Extract the [x, y] coordinate from the center of the cell holding the provided text.  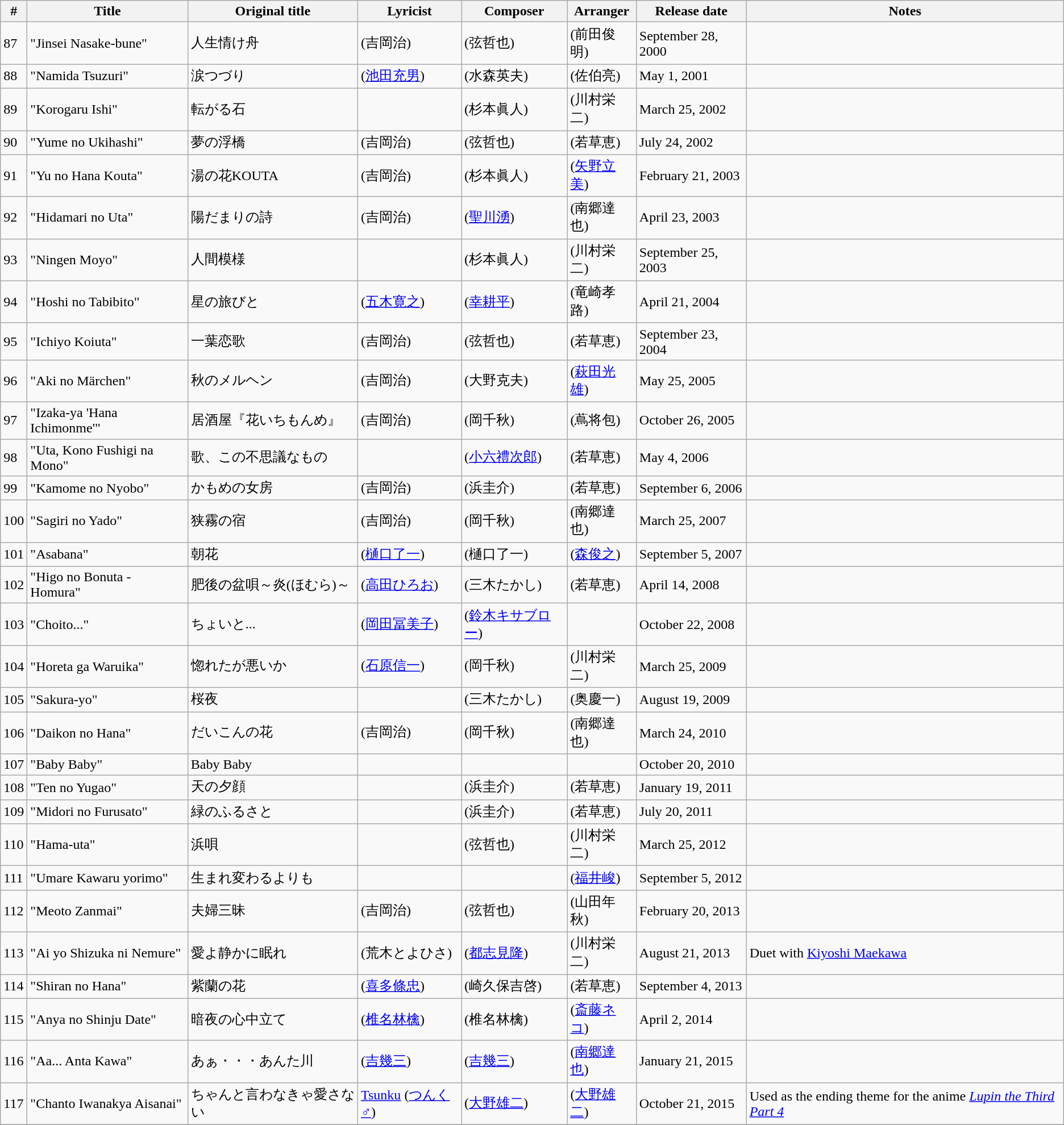
97 [14, 420]
"Asabana" [107, 555]
104 [14, 666]
紫蘭の花 [273, 986]
Tsunku (つんく♂) [410, 1103]
(山田年秋) [601, 911]
September 25, 2003 [691, 260]
108 [14, 788]
98 [14, 457]
"Higo no Bonuta - Homura" [107, 585]
朝花 [273, 555]
"Aa... Anta Kawa" [107, 1061]
"Jinsei Nasake-bune" [107, 43]
February 21, 2003 [691, 176]
101 [14, 555]
99 [14, 489]
"Daikon no Hana" [107, 732]
"Izaka-ya 'Hana Ichimonme'" [107, 420]
(佐伯亮) [601, 76]
116 [14, 1061]
96 [14, 381]
111 [14, 878]
愛よ静かに眠れ [273, 953]
"Choito..." [107, 624]
"Meoto Zanmai" [107, 911]
(石原信一) [410, 666]
"Ichiyo Koiuta" [107, 341]
Baby Baby [273, 765]
# [14, 11]
88 [14, 76]
天の夕顔 [273, 788]
"Ai yo Shizuka ni Nemure" [107, 953]
April 2, 2014 [691, 1019]
103 [14, 624]
(鈴木キサブロー) [514, 624]
April 23, 2003 [691, 218]
夢の浮橋 [273, 143]
Notes [905, 11]
January 21, 2015 [691, 1061]
"Hidamari no Uta" [107, 218]
(萩田光雄) [601, 381]
(幸耕平) [514, 302]
August 21, 2013 [691, 953]
(荒木とよひさ) [410, 953]
(福井峻) [601, 878]
April 14, 2008 [691, 585]
浜唄 [273, 845]
110 [14, 845]
"Uta, Kono Fushigi na Mono" [107, 457]
113 [14, 953]
May 25, 2005 [691, 381]
109 [14, 811]
(都志見隆) [514, 953]
July 24, 2002 [691, 143]
緑のふるさと [273, 811]
桜夜 [273, 700]
107 [14, 765]
91 [14, 176]
居酒屋『花いちもんめ』 [273, 420]
湯の花KOUTA [273, 176]
肥後の盆唄～炎(ほむら)～ [273, 585]
March 25, 2002 [691, 109]
March 25, 2007 [691, 521]
October 21, 2015 [691, 1103]
星の旅びと [273, 302]
93 [14, 260]
February 20, 2013 [691, 911]
(大野克夫) [514, 381]
March 25, 2012 [691, 845]
暗夜の心中立て [273, 1019]
"Umare Kawaru yorimo" [107, 878]
112 [14, 911]
人生情け舟 [273, 43]
(森俊之) [601, 555]
"Sagiri no Yado" [107, 521]
(高田ひろお) [410, 585]
"Sakura-yo" [107, 700]
(岡田冨美子) [410, 624]
September 5, 2012 [691, 878]
あぁ・・・あんた川 [273, 1061]
October 26, 2005 [691, 420]
"Yume no Ukihashi" [107, 143]
かもめの女房 [273, 489]
117 [14, 1103]
(竜崎孝路) [601, 302]
90 [14, 143]
"Hama-uta" [107, 845]
ちょいと... [273, 624]
"Chanto Iwanakya Aisanai" [107, 1103]
(斎藤ネコ) [601, 1019]
105 [14, 700]
October 20, 2010 [691, 765]
狭霧の宿 [273, 521]
Arranger [601, 11]
March 25, 2009 [691, 666]
"Horeta ga Waruika" [107, 666]
夫婦三昧 [273, 911]
涙つづり [273, 76]
"Namida Tsuzuri" [107, 76]
May 4, 2006 [691, 457]
(崎久保吉啓) [514, 986]
(喜多條忠) [410, 986]
August 19, 2009 [691, 700]
102 [14, 585]
"Kamome no Nyobo" [107, 489]
May 1, 2001 [691, 76]
(蔦将包) [601, 420]
Composer [514, 11]
転がる石 [273, 109]
人間模様 [273, 260]
Original title [273, 11]
92 [14, 218]
Lyricist [410, 11]
September 4, 2013 [691, 986]
October 22, 2008 [691, 624]
歌、この不思議なもの [273, 457]
September 5, 2007 [691, 555]
(前田俊明) [601, 43]
惚れたが悪いか [273, 666]
(小六禮次郎) [514, 457]
115 [14, 1019]
106 [14, 732]
(池田充男) [410, 76]
(矢野立美) [601, 176]
July 20, 2011 [691, 811]
"Yu no Hana Kouta" [107, 176]
"Aki no Märchen" [107, 381]
September 6, 2006 [691, 489]
"Baby Baby" [107, 765]
September 23, 2004 [691, 341]
89 [14, 109]
Used as the ending theme for the anime Lupin the Third Part 4 [905, 1103]
100 [14, 521]
生まれ変わるよりも [273, 878]
Duet with Kiyoshi Maekawa [905, 953]
(五木寛之) [410, 302]
Release date [691, 11]
March 24, 2010 [691, 732]
"Ningen Moyo" [107, 260]
ちゃんと言わなきゃ愛さない [273, 1103]
(奥慶一) [601, 700]
94 [14, 302]
"Shiran no Hana" [107, 986]
April 21, 2004 [691, 302]
January 19, 2011 [691, 788]
September 28, 2000 [691, 43]
87 [14, 43]
95 [14, 341]
(聖川湧) [514, 218]
"Korogaru Ishi" [107, 109]
だいこんの花 [273, 732]
秋のメルヘン [273, 381]
(水森英夫) [514, 76]
陽だまりの詩 [273, 218]
114 [14, 986]
"Ten no Yugao" [107, 788]
"Anya no Shinju Date" [107, 1019]
一葉恋歌 [273, 341]
"Hoshi no Tabibito" [107, 302]
"Midori no Furusato" [107, 811]
Title [107, 11]
